For the text-containing cell, return its midpoint in [x, y] coordinate format. 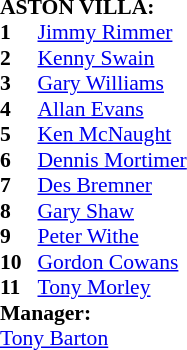
Manager: [94, 313]
Gary Williams [112, 83]
9 [19, 237]
7 [19, 185]
Ken McNaught [112, 135]
Peter Withe [112, 237]
1 [19, 33]
Des Bremner [112, 185]
4 [19, 109]
Jimmy Rimmer [112, 33]
Dennis Mortimer [112, 160]
3 [19, 83]
Allan Evans [112, 109]
10 [19, 262]
Kenny Swain [112, 58]
Gordon Cowans [112, 262]
Gary Shaw [112, 211]
11 [19, 287]
2 [19, 58]
Tony Morley [112, 287]
8 [19, 211]
6 [19, 160]
5 [19, 135]
